Scan for the cell matching the given text and deliver its [x, y] coordinate at center. 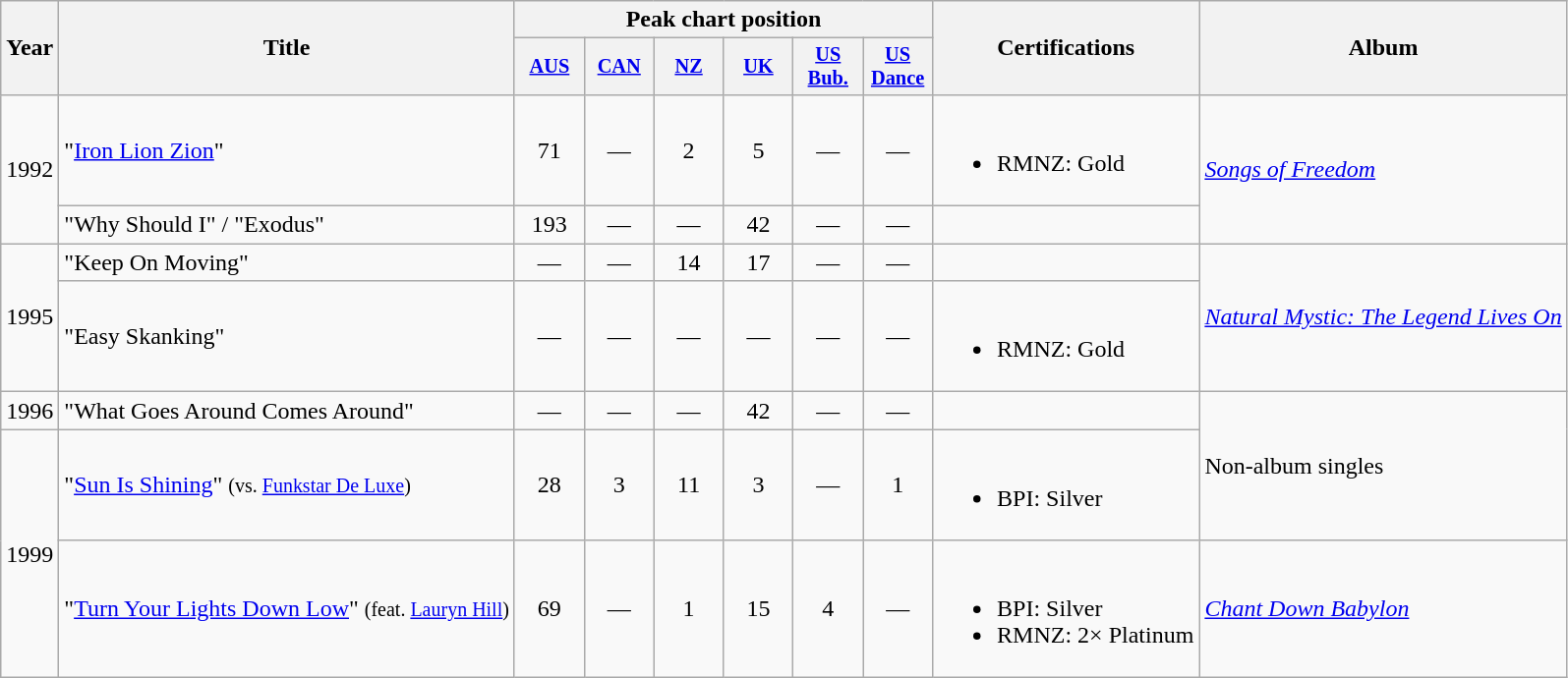
"Iron Lion Zion" [287, 149]
Songs of Freedom [1383, 169]
"Why Should I" / "Exodus" [287, 225]
Non-album singles [1383, 466]
4 [828, 609]
1992 [29, 169]
Peak chart position [724, 20]
11 [688, 485]
69 [549, 609]
2 [688, 149]
CAN [619, 67]
Album [1383, 48]
BPI: SilverRMNZ: 2× Platinum [1066, 609]
Natural Mystic: The Legend Lives On [1383, 318]
AUS [549, 67]
1996 [29, 411]
UK [759, 67]
28 [549, 485]
Certifications [1066, 48]
15 [759, 609]
17 [759, 262]
1999 [29, 554]
"Turn Your Lights Down Low" (feat. Lauryn Hill) [287, 609]
Title [287, 48]
193 [549, 225]
14 [688, 262]
"Keep On Moving" [287, 262]
Year [29, 48]
BPI: Silver [1066, 485]
"Sun Is Shining" (vs. Funkstar De Luxe) [287, 485]
5 [759, 149]
"What Goes Around Comes Around" [287, 411]
USDance [899, 67]
"Easy Skanking" [287, 336]
71 [549, 149]
Chant Down Babylon [1383, 609]
USBub. [828, 67]
1995 [29, 318]
NZ [688, 67]
